Detect which cell encompasses the target text, then output its (X, Y) center coordinate. 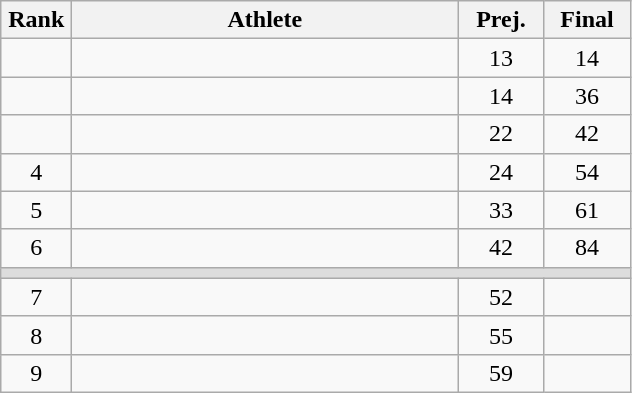
33 (501, 210)
5 (36, 210)
Athlete (265, 20)
8 (36, 335)
Final (587, 20)
7 (36, 297)
13 (501, 58)
Rank (36, 20)
84 (587, 248)
9 (36, 373)
61 (587, 210)
54 (587, 172)
36 (587, 96)
4 (36, 172)
6 (36, 248)
Prej. (501, 20)
52 (501, 297)
22 (501, 134)
55 (501, 335)
24 (501, 172)
59 (501, 373)
